From the cell containing the given text, extract its center point as [x, y] coordinate. 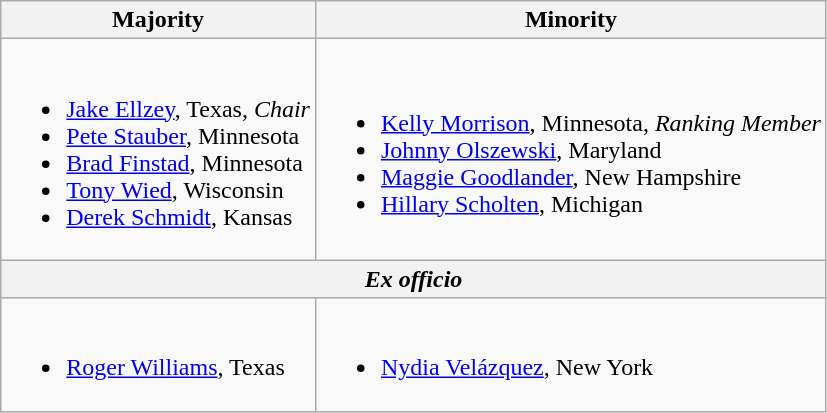
Kelly Morrison, Minnesota, Ranking MemberJohnny Olszewski, MarylandMaggie Goodlander, New HampshireHillary Scholten, Michigan [570, 150]
Jake Ellzey, Texas, ChairPete Stauber, MinnesotaBrad Finstad, MinnesotaTony Wied, WisconsinDerek Schmidt, Kansas [158, 150]
Minority [570, 20]
Ex officio [414, 279]
Nydia Velázquez, New York [570, 354]
Majority [158, 20]
Roger Williams, Texas [158, 354]
